Pinpoint the cell where the given text exists, returning its [x, y] midpoint coordinate. 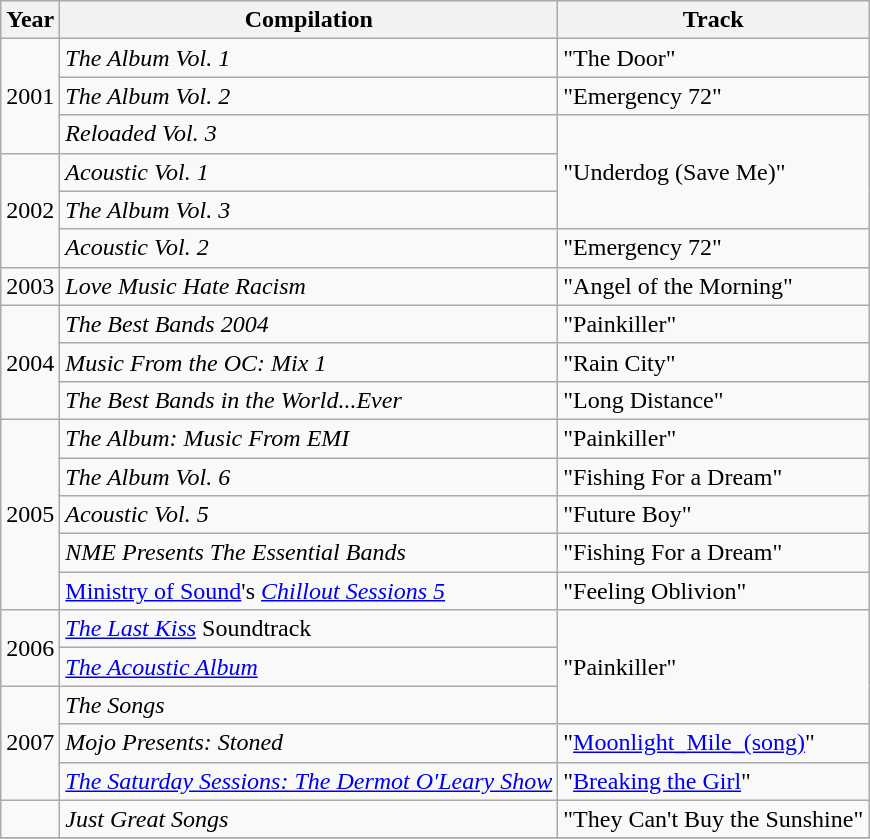
Year [30, 20]
The Album: Music From EMI [309, 438]
2007 [30, 743]
Acoustic Vol. 5 [309, 515]
"Rain City" [714, 362]
2003 [30, 286]
"The Door" [714, 58]
Music From the OC: Mix 1 [309, 362]
"They Can't Buy the Sunshine" [714, 819]
2001 [30, 96]
2004 [30, 362]
"Moonlight_Mile_(song)" [714, 743]
The Last Kiss Soundtrack [309, 629]
"Underdog (Save Me)" [714, 172]
The Acoustic Album [309, 667]
Love Music Hate Racism [309, 286]
Acoustic Vol. 1 [309, 172]
Acoustic Vol. 2 [309, 248]
The Album Vol. 3 [309, 210]
The Songs [309, 705]
2006 [30, 648]
The Album Vol. 6 [309, 477]
"Feeling Oblivion" [714, 591]
2002 [30, 210]
The Best Bands 2004 [309, 324]
Track [714, 20]
The Album Vol. 2 [309, 96]
2005 [30, 514]
Reloaded Vol. 3 [309, 134]
Just Great Songs [309, 819]
The Saturday Sessions: The Dermot O'Leary Show [309, 781]
Mojo Presents: Stoned [309, 743]
"Breaking the Girl" [714, 781]
NME Presents The Essential Bands [309, 553]
Compilation [309, 20]
The Best Bands in the World...Ever [309, 400]
"Future Boy" [714, 515]
"Angel of the Morning" [714, 286]
"Long Distance" [714, 400]
Ministry of Sound's Chillout Sessions 5 [309, 591]
The Album Vol. 1 [309, 58]
